Pinpoint the cell where the given text exists, returning its (X, Y) midpoint coordinate. 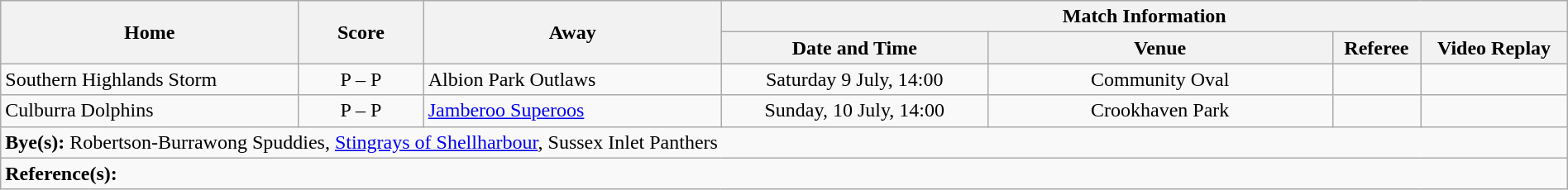
Match Information (1145, 17)
Southern Highlands Storm (150, 79)
Community Oval (1159, 79)
Score (361, 32)
Referee (1376, 48)
Crookhaven Park (1159, 111)
Venue (1159, 48)
Culburra Dolphins (150, 111)
Bye(s): Robertson-Burrawong Spuddies, Stingrays of Shellharbour, Sussex Inlet Panthers (784, 142)
Home (150, 32)
Albion Park Outlaws (572, 79)
Date and Time (854, 48)
Away (572, 32)
Sunday, 10 July, 14:00 (854, 111)
Saturday 9 July, 14:00 (854, 79)
Video Replay (1494, 48)
Reference(s): (784, 173)
Jamberoo Superoos (572, 111)
